Scan for the cell matching the given text and deliver its (X, Y) coordinate at center. 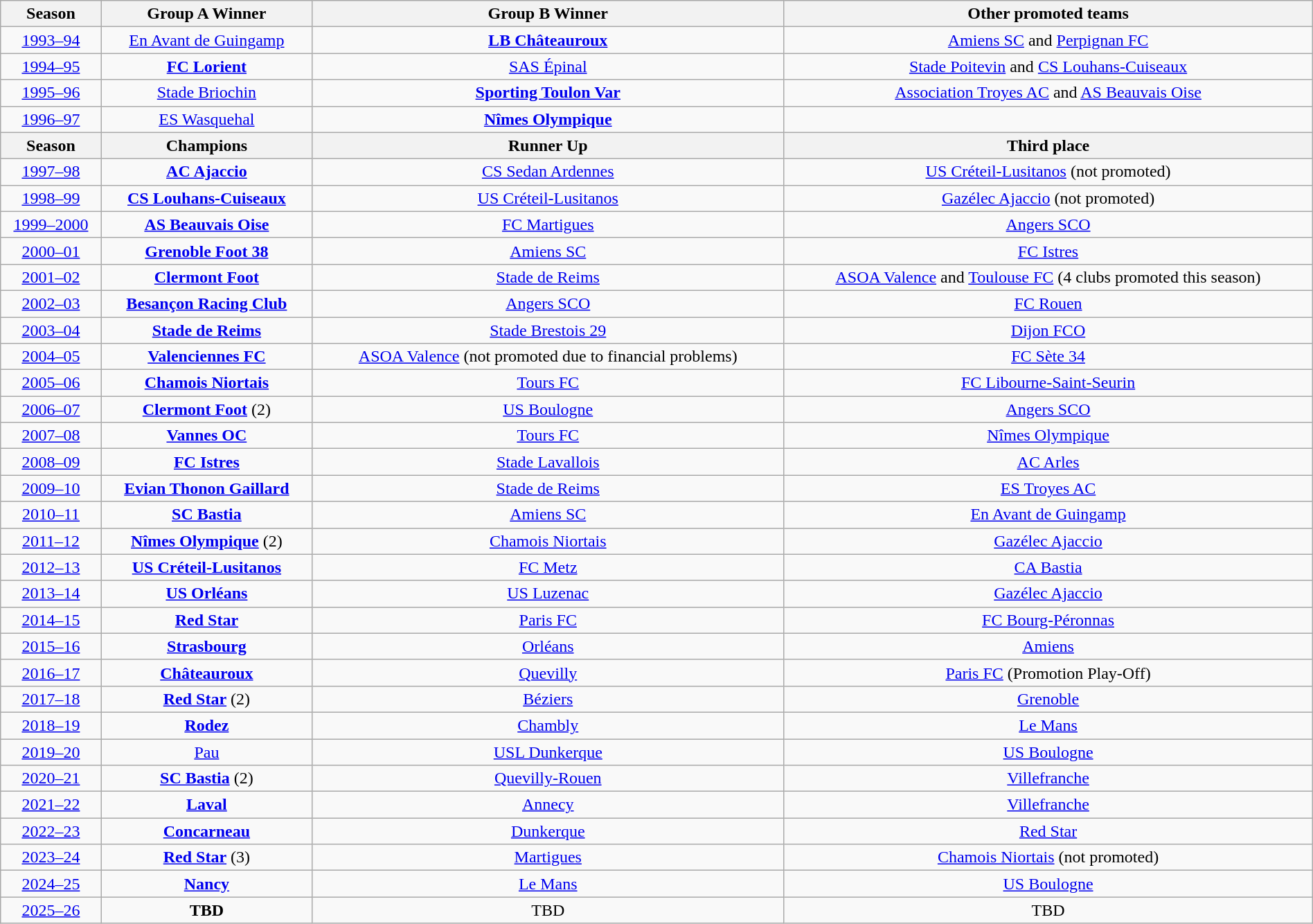
Pau (206, 752)
1996–97 (51, 119)
Strasbourg (206, 646)
2002–03 (51, 303)
Concarneau (206, 831)
Besançon Racing Club (206, 303)
US Créteil-Lusitanos (not promoted) (1048, 172)
ES Wasquehal (206, 119)
2000–01 (51, 251)
Champions (206, 145)
2020–21 (51, 779)
ES Troyes AC (1048, 488)
SC Bastia (2) (206, 779)
Red Star (2) (206, 699)
Paris FC (548, 620)
Group A Winner (206, 14)
Amiens SC and Perpignan FC (1048, 40)
2009–10 (51, 488)
CS Louhans-Cuiseaux (206, 198)
CA Bastia (1048, 567)
2007–08 (51, 436)
CS Sedan Ardennes (548, 172)
AC Ajaccio (206, 172)
FC Rouen (1048, 303)
ASOA Valence (not promoted due to financial problems) (548, 357)
Annecy (548, 805)
2016–17 (51, 673)
AS Beauvais Oise (206, 224)
SAS Épinal (548, 66)
FC Libourne-Saint-Seurin (1048, 383)
AC Arles (1048, 462)
US Luzenac (548, 594)
Rodez (206, 725)
Stade Briochin (206, 93)
Orléans (548, 646)
Chambly (548, 725)
Group B Winner (548, 14)
FC Metz (548, 567)
FC Lorient (206, 66)
Evian Thonon Gaillard (206, 488)
Vannes OC (206, 436)
Stade Brestois 29 (548, 330)
Clermont Foot (206, 277)
1998–99 (51, 198)
Runner Up (548, 145)
2018–19 (51, 725)
2013–14 (51, 594)
1994–95 (51, 66)
1997–98 (51, 172)
2017–18 (51, 699)
Quevilly-Rouen (548, 779)
Amiens (1048, 646)
Association Troyes AC and AS Beauvais Oise (1048, 93)
Martigues (548, 858)
FC Sète 34 (1048, 357)
Laval (206, 805)
Red Star (3) (206, 858)
2022–23 (51, 831)
Quevilly (548, 673)
Sporting Toulon Var (548, 93)
SC Bastia (206, 515)
USL Dunkerque (548, 752)
Dunkerque (548, 831)
LB Châteauroux (548, 40)
US Orléans (206, 594)
Nîmes Olympique (2) (206, 541)
Dijon FCO (1048, 330)
2008–09 (51, 462)
Chamois Niortais (not promoted) (1048, 858)
1999–2000 (51, 224)
2024–25 (51, 884)
2001–02 (51, 277)
Other promoted teams (1048, 14)
Stade Poitevin and CS Louhans-Cuiseaux (1048, 66)
Stade Lavallois (548, 462)
1995–96 (51, 93)
2014–15 (51, 620)
2005–06 (51, 383)
Châteauroux (206, 673)
Nancy (206, 884)
Gazélec Ajaccio (not promoted) (1048, 198)
2012–13 (51, 567)
ASOA Valence and Toulouse FC (4 clubs promoted this season) (1048, 277)
Third place (1048, 145)
Grenoble Foot 38 (206, 251)
2023–24 (51, 858)
FC Bourg-Péronnas (1048, 620)
2021–22 (51, 805)
FC Martigues (548, 224)
Valenciennes FC (206, 357)
2015–16 (51, 646)
Clermont Foot (2) (206, 409)
1993–94 (51, 40)
2004–05 (51, 357)
Grenoble (1048, 699)
2006–07 (51, 409)
2003–04 (51, 330)
Paris FC (Promotion Play-Off) (1048, 673)
2019–20 (51, 752)
2010–11 (51, 515)
2011–12 (51, 541)
Béziers (548, 699)
2025–26 (51, 910)
